From the cell containing the given text, extract its center point as [x, y] coordinate. 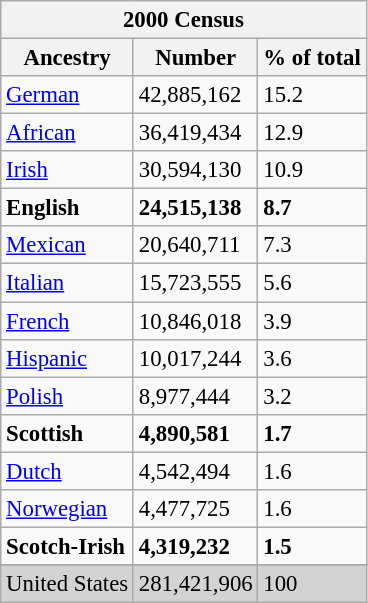
Norwegian [68, 509]
Scottish [68, 433]
% of total [312, 58]
20,640,711 [195, 245]
10,017,244 [195, 358]
Italian [68, 283]
15,723,555 [195, 283]
African [68, 133]
5.6 [312, 283]
7.3 [312, 245]
Ancestry [68, 58]
36,419,434 [195, 133]
1.7 [312, 433]
Hispanic [68, 358]
German [68, 95]
Polish [68, 396]
English [68, 208]
12.9 [312, 133]
Dutch [68, 471]
Mexican [68, 245]
4,542,494 [195, 471]
United States [68, 584]
3.9 [312, 321]
4,319,232 [195, 546]
Scotch-Irish [68, 546]
10,846,018 [195, 321]
3.2 [312, 396]
Irish [68, 170]
8,977,444 [195, 396]
4,890,581 [195, 433]
281,421,906 [195, 584]
42,885,162 [195, 95]
1.5 [312, 546]
3.6 [312, 358]
15.2 [312, 95]
30,594,130 [195, 170]
10.9 [312, 170]
8.7 [312, 208]
Number [195, 58]
2000 Census [184, 20]
24,515,138 [195, 208]
French [68, 321]
100 [312, 584]
4,477,725 [195, 509]
